Search for the cell housing the specified text and yield its (X, Y) center coordinate. 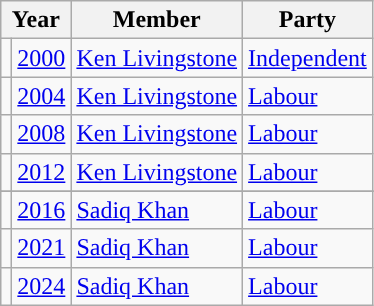
2024 (42, 286)
2008 (42, 134)
2012 (42, 172)
Independent (308, 58)
2004 (42, 96)
2021 (42, 248)
2000 (42, 58)
Member (157, 20)
2016 (42, 210)
Party (308, 20)
Year (36, 20)
